Output the [x, y] coordinate of the center of the cell containing the given text.  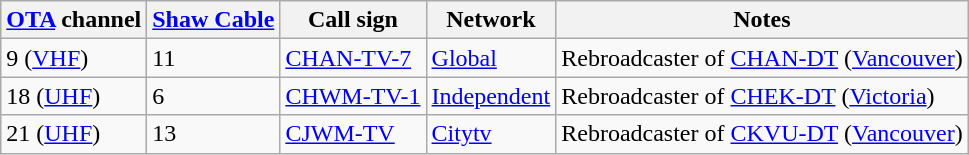
13 [214, 134]
CHWM-TV-1 [353, 96]
11 [214, 58]
Shaw Cable [214, 20]
Rebroadcaster of CHAN-DT (Vancouver) [762, 58]
18 (UHF) [74, 96]
6 [214, 96]
21 (UHF) [74, 134]
9 (VHF) [74, 58]
Call sign [353, 20]
Rebroadcaster of CKVU-DT (Vancouver) [762, 134]
CHAN-TV-7 [353, 58]
Independent [491, 96]
Rebroadcaster of CHEK-DT (Victoria) [762, 96]
Notes [762, 20]
OTA channel [74, 20]
CJWM-TV [353, 134]
Citytv [491, 134]
Network [491, 20]
Global [491, 58]
